Capture the cell that displays the provided text and extract its (X, Y) central coordinate. 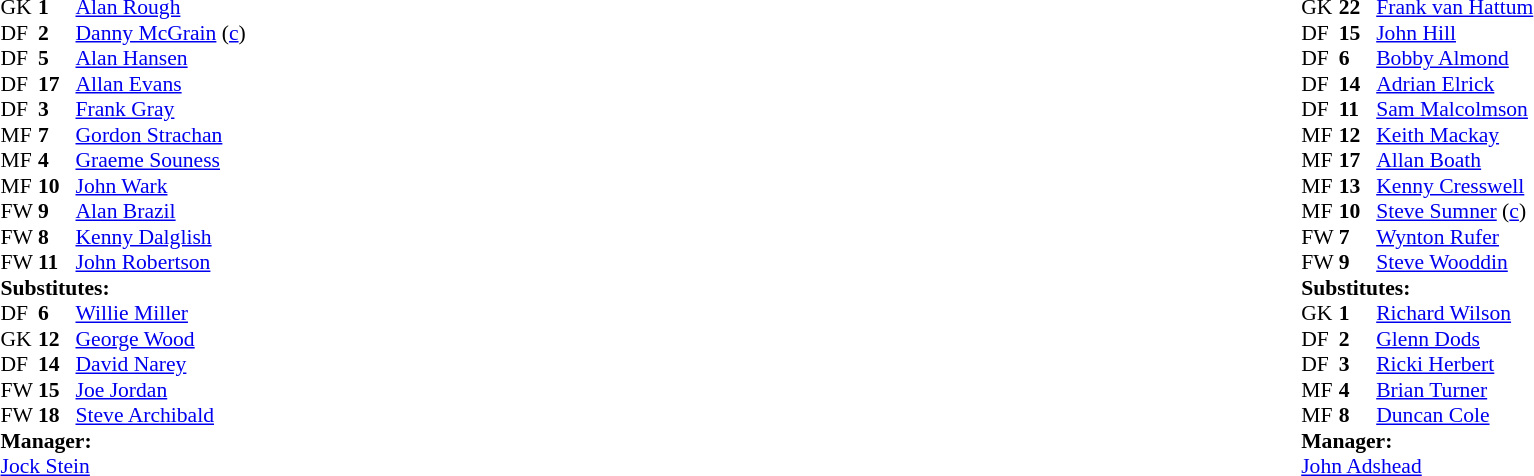
Richard Wilson (1454, 313)
Joe Jordan (161, 390)
John Robertson (161, 263)
Danny McGrain (c) (161, 33)
Wynton Rufer (1454, 237)
Allan Boath (1454, 161)
Alan Brazil (161, 211)
Kenny Cresswell (1454, 186)
Glenn Dods (1454, 339)
John Wark (161, 186)
18 (57, 415)
Alan Hansen (161, 59)
1 (1358, 313)
Sam Malcolmson (1454, 109)
5 (57, 59)
Steve Archibald (161, 415)
Allan Evans (161, 84)
Keith Mackay (1454, 135)
Willie Miller (161, 313)
Duncan Cole (1454, 415)
Gordon Strachan (161, 135)
13 (1358, 186)
Brian Turner (1454, 390)
Frank Gray (161, 109)
David Narey (161, 365)
Bobby Almond (1454, 59)
Ricki Herbert (1454, 365)
Adrian Elrick (1454, 84)
Kenny Dalglish (161, 237)
Steve Sumner (c) (1454, 211)
Graeme Souness (161, 161)
George Wood (161, 339)
John Hill (1454, 33)
Steve Wooddin (1454, 263)
